Pinpoint the cell where the given text exists, returning its [X, Y] midpoint coordinate. 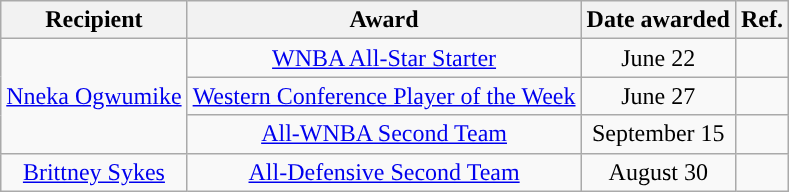
Brittney Sykes [94, 172]
Award [384, 20]
August 30 [658, 172]
All-Defensive Second Team [384, 172]
June 27 [658, 96]
All-WNBA Second Team [384, 134]
Ref. [762, 20]
June 22 [658, 58]
Nneka Ogwumike [94, 96]
WNBA All-Star Starter [384, 58]
Date awarded [658, 20]
Recipient [94, 20]
September 15 [658, 134]
Western Conference Player of the Week [384, 96]
